From the cell containing the given text, extract its center point as (X, Y) coordinate. 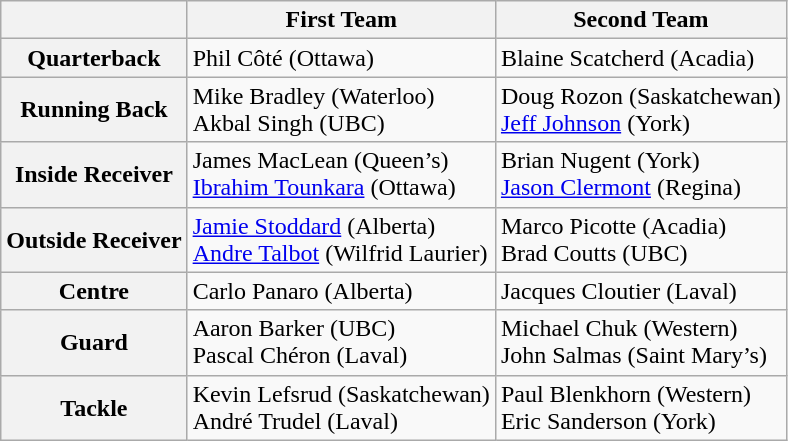
Paul Blenkhorn (Western)Eric Sanderson (York) (640, 408)
Doug Rozon (Saskatchewan)Jeff Johnson (York) (640, 110)
Mike Bradley (Waterloo)Akbal Singh (UBC) (341, 110)
Tackle (94, 408)
Inside Receiver (94, 174)
Jamie Stoddard (Alberta)Andre Talbot (Wilfrid Laurier) (341, 240)
Carlo Panaro (Alberta) (341, 291)
Guard (94, 342)
Phil Côté (Ottawa) (341, 58)
Kevin Lefsrud (Saskatchewan)André Trudel (Laval) (341, 408)
Running Back (94, 110)
Michael Chuk (Western)John Salmas (Saint Mary’s) (640, 342)
Jacques Cloutier (Laval) (640, 291)
Marco Picotte (Acadia)Brad Coutts (UBC) (640, 240)
Aaron Barker (UBC)Pascal Chéron (Laval) (341, 342)
Blaine Scatcherd (Acadia) (640, 58)
James MacLean (Queen’s)Ibrahim Tounkara (Ottawa) (341, 174)
Outside Receiver (94, 240)
Centre (94, 291)
Quarterback (94, 58)
First Team (341, 20)
Brian Nugent (York)Jason Clermont (Regina) (640, 174)
Second Team (640, 20)
